Scan for the cell matching the given text and deliver its (x, y) coordinate at center. 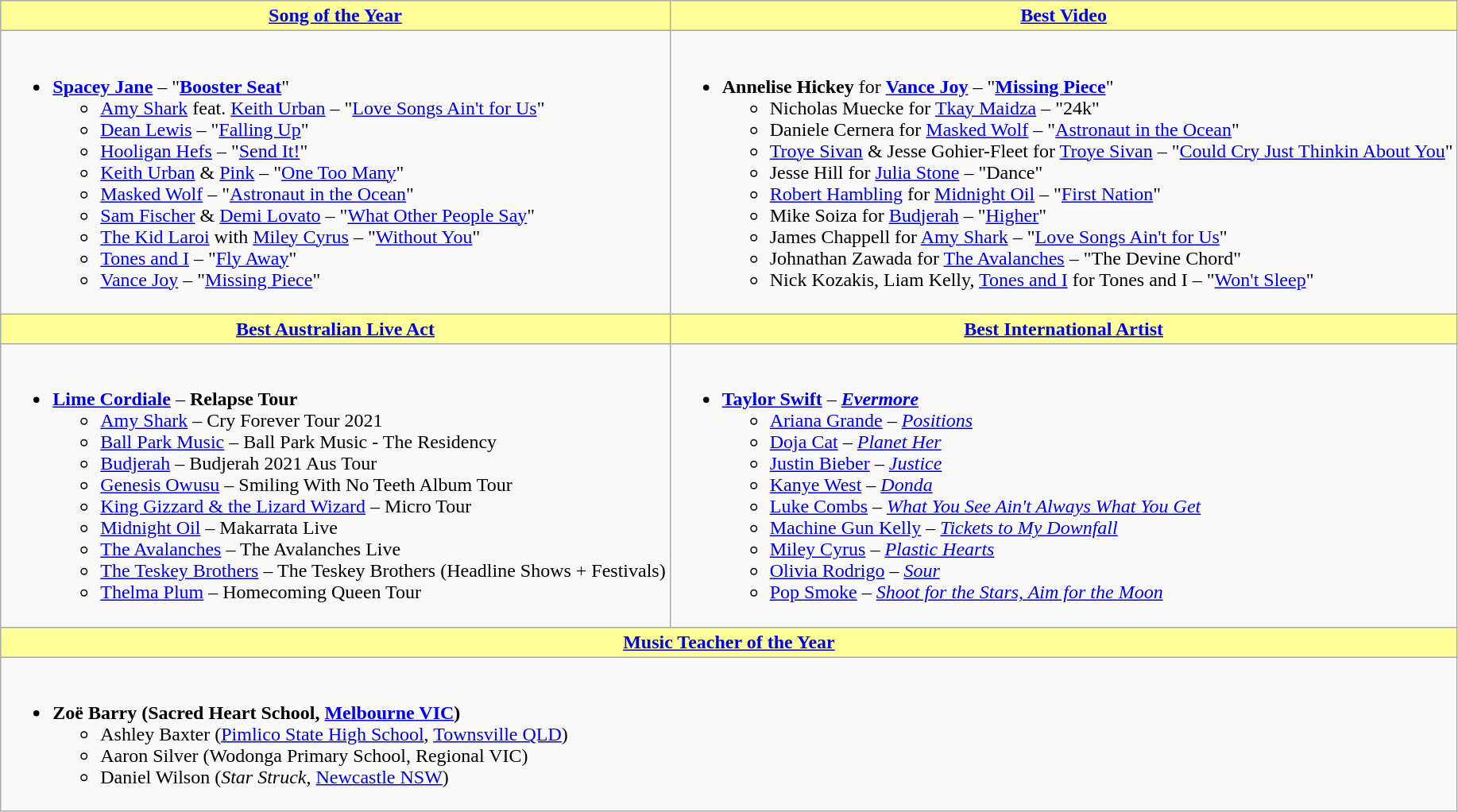
Best International Artist (1063, 329)
Song of the Year (335, 16)
Best Australian Live Act (335, 329)
Music Teacher of the Year (729, 642)
Best Video (1063, 16)
